Output the (X, Y) coordinate of the center of the cell containing the given text.  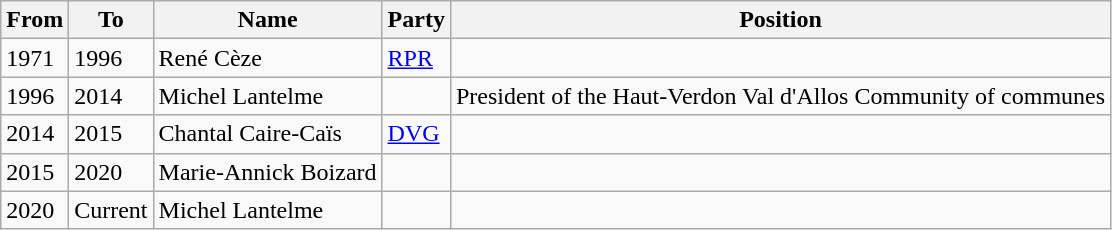
René Cèze (268, 58)
DVG (416, 134)
Position (780, 20)
1971 (35, 58)
President of the Haut-Verdon Val d'Allos Community of communes (780, 96)
RPR (416, 58)
To (111, 20)
Party (416, 20)
Current (111, 210)
Chantal Caire-Caïs (268, 134)
From (35, 20)
Marie-Annick Boizard (268, 172)
Name (268, 20)
